Scan for the cell matching the given text and deliver its [X, Y] coordinate at center. 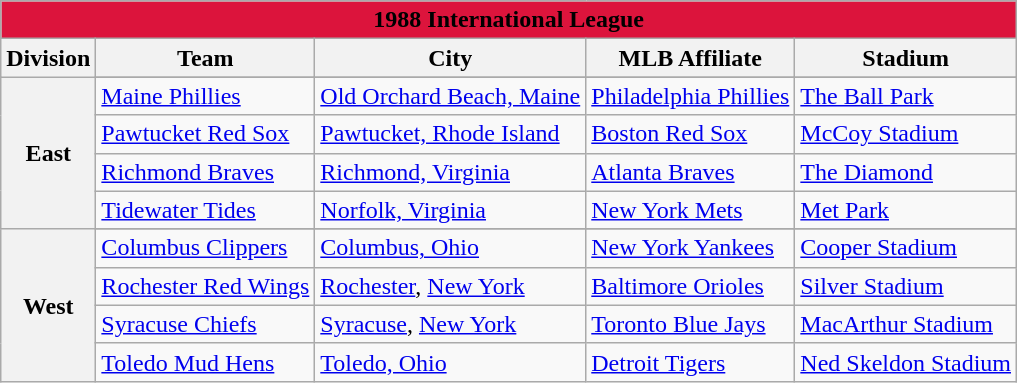
MacArthur Stadium [906, 324]
Met Park [906, 210]
Syracuse, New York [450, 324]
Toledo Mud Hens [206, 362]
Tidewater Tides [206, 210]
West [48, 305]
Stadium [906, 58]
East [48, 153]
Philadelphia Phillies [690, 96]
Rochester Red Wings [206, 286]
Toronto Blue Jays [690, 324]
Pawtucket, Rhode Island [450, 134]
Division [48, 58]
Pawtucket Red Sox [206, 134]
Baltimore Orioles [690, 286]
Atlanta Braves [690, 172]
Columbus, Ohio [450, 248]
Ned Skeldon Stadium [906, 362]
1988 International League [509, 20]
Rochester, New York [450, 286]
Silver Stadium [906, 286]
Toledo, Ohio [450, 362]
McCoy Stadium [906, 134]
Norfolk, Virginia [450, 210]
Old Orchard Beach, Maine [450, 96]
City [450, 58]
MLB Affiliate [690, 58]
The Diamond [906, 172]
Richmond, Virginia [450, 172]
Team [206, 58]
New York Yankees [690, 248]
Cooper Stadium [906, 248]
Boston Red Sox [690, 134]
New York Mets [690, 210]
The Ball Park [906, 96]
Columbus Clippers [206, 248]
Maine Phillies [206, 96]
Detroit Tigers [690, 362]
Syracuse Chiefs [206, 324]
Richmond Braves [206, 172]
